Identify which cell holds the provided text, then report its [x, y] central coordinate. 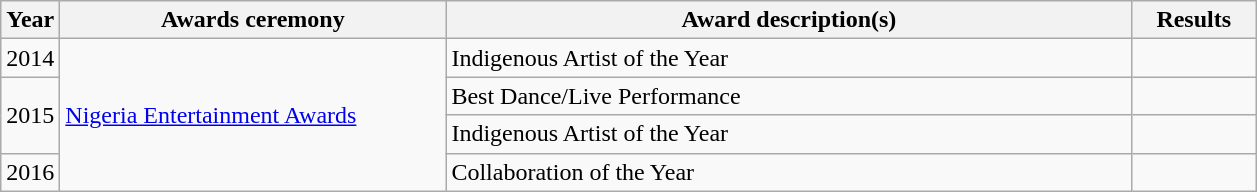
Year [30, 20]
2015 [30, 115]
2016 [30, 172]
Awards ceremony [253, 20]
Results [1194, 20]
Nigeria Entertainment Awards [253, 115]
Award description(s) [789, 20]
Collaboration of the Year [789, 172]
Best Dance/Live Performance [789, 96]
2014 [30, 58]
